Find where the given text appears and provide that cell's center as [X, Y] coordinate. 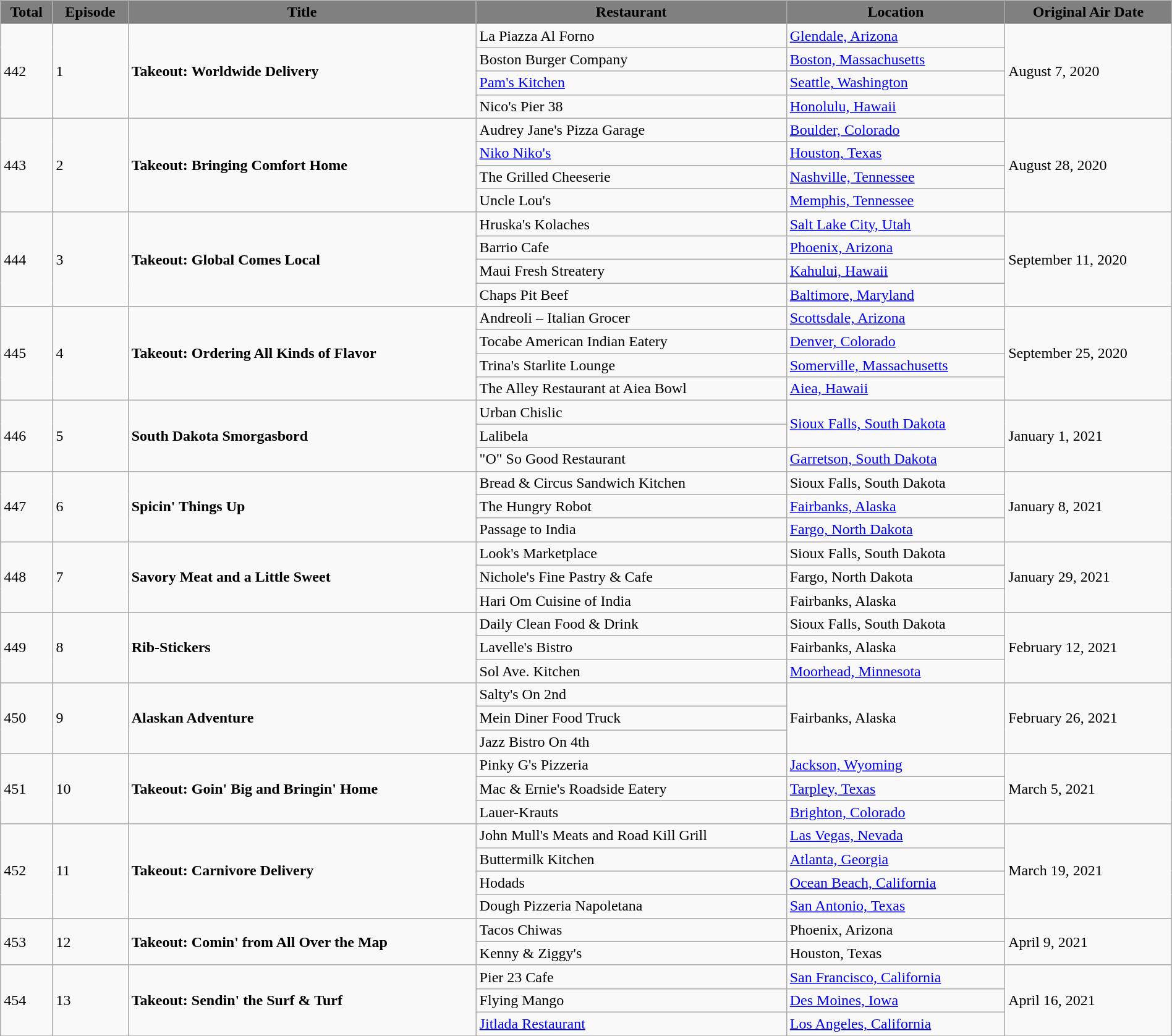
446 [27, 436]
447 [27, 506]
Uncle Lou's [631, 200]
La Piazza Al Forno [631, 36]
Takeout: Comin' from All Over the Map [302, 941]
Somerville, Massachusetts [895, 365]
Tocabe American Indian Eatery [631, 342]
3 [90, 259]
4 [90, 354]
Lalibela [631, 436]
444 [27, 259]
12 [90, 941]
Pier 23 Cafe [631, 977]
6 [90, 506]
Lauer-Krauts [631, 812]
Hruska's Kolaches [631, 224]
February 26, 2021 [1089, 718]
11 [90, 871]
Location [895, 12]
Passage to India [631, 530]
Des Moines, Iowa [895, 1000]
Boulder, Colorado [895, 130]
Las Vegas, Nevada [895, 836]
April 16, 2021 [1089, 1000]
Jitlada Restaurant [631, 1024]
451 [27, 789]
Jazz Bistro On 4th [631, 742]
Audrey Jane's Pizza Garage [631, 130]
Pinky G's Pizzeria [631, 765]
Seattle, Washington [895, 83]
August 7, 2020 [1089, 71]
Honolulu, Hawaii [895, 106]
448 [27, 577]
Flying Mango [631, 1000]
August 28, 2020 [1089, 165]
445 [27, 354]
San Francisco, California [895, 977]
7 [90, 577]
Takeout: Sendin' the Surf & Turf [302, 1000]
Barrio Cafe [631, 247]
Kenny & Ziggy's [631, 953]
Jackson, Wyoming [895, 765]
Aiea, Hawaii [895, 389]
Rib-Stickers [302, 647]
Scottsdale, Arizona [895, 318]
5 [90, 436]
September 11, 2020 [1089, 259]
Daily Clean Food & Drink [631, 624]
Savory Meat and a Little Sweet [302, 577]
March 19, 2021 [1089, 871]
San Antonio, Texas [895, 906]
Salt Lake City, Utah [895, 224]
Trina's Starlite Lounge [631, 365]
The Alley Restaurant at Aiea Bowl [631, 389]
Takeout: Ordering All Kinds of Flavor [302, 354]
The Grilled Cheeserie [631, 177]
Lavelle's Bistro [631, 647]
January 8, 2021 [1089, 506]
443 [27, 165]
Niko Niko's [631, 153]
Alaskan Adventure [302, 718]
Baltimore, Maryland [895, 295]
Takeout: Carnivore Delivery [302, 871]
Restaurant [631, 12]
Hodads [631, 883]
Takeout: Goin' Big and Bringin' Home [302, 789]
Total [27, 12]
Atlanta, Georgia [895, 859]
Chaps Pit Beef [631, 295]
Original Air Date [1089, 12]
1 [90, 71]
Tarpley, Texas [895, 789]
Nichole's Fine Pastry & Cafe [631, 577]
April 9, 2021 [1089, 941]
Kahului, Hawaii [895, 271]
454 [27, 1000]
Nashville, Tennessee [895, 177]
Pam's Kitchen [631, 83]
The Hungry Robot [631, 506]
Urban Chislic [631, 412]
8 [90, 647]
Hari Om Cuisine of India [631, 600]
Title [302, 12]
John Mull's Meats and Road Kill Grill [631, 836]
Buttermilk Kitchen [631, 859]
Look's Marketplace [631, 553]
Takeout: Worldwide Delivery [302, 71]
"O" So Good Restaurant [631, 459]
Mein Diner Food Truck [631, 718]
Spicin' Things Up [302, 506]
13 [90, 1000]
South Dakota Smorgasbord [302, 436]
Tacos Chiwas [631, 930]
Los Angeles, California [895, 1024]
Takeout: Global Comes Local [302, 259]
January 1, 2021 [1089, 436]
Takeout: Bringing Comfort Home [302, 165]
Andreoli – Italian Grocer [631, 318]
449 [27, 647]
10 [90, 789]
452 [27, 871]
September 25, 2020 [1089, 354]
Ocean Beach, California [895, 883]
Memphis, Tennessee [895, 200]
Mac & Ernie's Roadside Eatery [631, 789]
Bread & Circus Sandwich Kitchen [631, 483]
Sol Ave. Kitchen [631, 671]
Salty's On 2nd [631, 695]
Denver, Colorado [895, 342]
Dough Pizzeria Napoletana [631, 906]
March 5, 2021 [1089, 789]
9 [90, 718]
Brighton, Colorado [895, 812]
Nico's Pier 38 [631, 106]
2 [90, 165]
February 12, 2021 [1089, 647]
Glendale, Arizona [895, 36]
Episode [90, 12]
Maui Fresh Streatery [631, 271]
Moorhead, Minnesota [895, 671]
Boston Burger Company [631, 59]
450 [27, 718]
442 [27, 71]
453 [27, 941]
Garretson, South Dakota [895, 459]
Boston, Massachusetts [895, 59]
January 29, 2021 [1089, 577]
